Find where the given text appears and provide that cell's center as (x, y) coordinate. 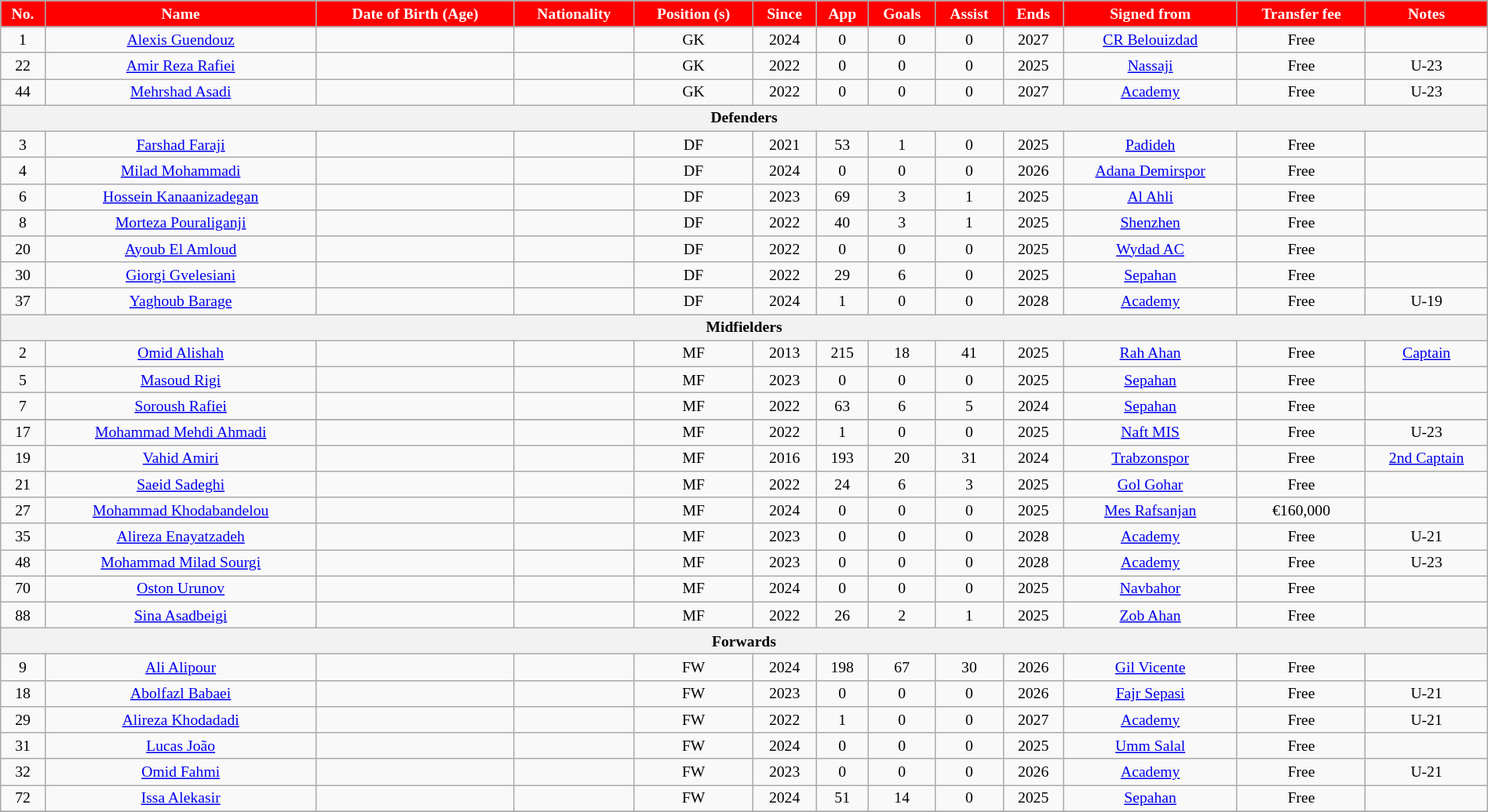
37 (24, 301)
72 (24, 799)
Shenzhen (1151, 223)
Assist (969, 14)
Goals (903, 14)
Morteza Pouraliganji (181, 223)
Alexis Guendouz (181, 39)
70 (24, 588)
U-19 (1427, 301)
53 (843, 144)
Midfielders (744, 328)
Padideh (1151, 144)
Gil Vicente (1151, 667)
Ends (1033, 14)
Hossein Kanaanizadegan (181, 196)
Sina Asadbeigi (181, 615)
35 (24, 537)
8 (24, 223)
24 (843, 485)
2013 (785, 353)
Masoud Rigi (181, 380)
Mohammad Mehdi Ahmadi (181, 431)
Umm Salal (1151, 745)
Signed from (1151, 14)
69 (843, 196)
Ayoub El Amloud (181, 249)
Saeid Sadeghi (181, 485)
Mohammad Milad Sourgi (181, 563)
Omid Alishah (181, 353)
2016 (785, 458)
Giorgi Gvelesiani (181, 275)
51 (843, 799)
Lucas João (181, 745)
4 (24, 171)
41 (969, 353)
Fajr Sepasi (1151, 694)
No. (24, 14)
Omid Fahmi (181, 772)
Mohammad Khodabandelou (181, 510)
Nationality (574, 14)
22 (24, 66)
7 (24, 406)
198 (843, 667)
App (843, 14)
Al Ahli (1151, 196)
Defenders (744, 118)
Milad Mohammadi (181, 171)
193 (843, 458)
Adana Demirspor (1151, 171)
Yaghoub Barage (181, 301)
14 (903, 799)
Farshad Faraji (181, 144)
26 (843, 615)
Name (181, 14)
32 (24, 772)
21 (24, 485)
Wydad AC (1151, 249)
Mehrshad Asadi (181, 93)
17 (24, 431)
Alireza Khodadadi (181, 720)
Oston Urunov (181, 588)
Position (s) (694, 14)
2nd Captain (1427, 458)
215 (843, 353)
Alireza Enayatzadeh (181, 537)
Vahid Amiri (181, 458)
Nassaji (1151, 66)
Navbahor (1151, 588)
88 (24, 615)
Captain (1427, 353)
Soroush Rafiei (181, 406)
48 (24, 563)
27 (24, 510)
Ali Alipour (181, 667)
Abolfazl Babaei (181, 694)
9 (24, 667)
Date of Birth (Age) (415, 14)
63 (843, 406)
CR Belouizdad (1151, 39)
40 (843, 223)
Since (785, 14)
19 (24, 458)
Gol Gohar (1151, 485)
Zob Ahan (1151, 615)
67 (903, 667)
44 (24, 93)
Transfer fee (1301, 14)
Forwards (744, 642)
Naft MIS (1151, 431)
2021 (785, 144)
Amir Reza Rafiei (181, 66)
Rah Ahan (1151, 353)
Trabzonspor (1151, 458)
Notes (1427, 14)
€160,000 (1301, 510)
Issa Alekasir (181, 799)
Mes Rafsanjan (1151, 510)
